Pinpoint the cell where the given text exists, returning its (X, Y) midpoint coordinate. 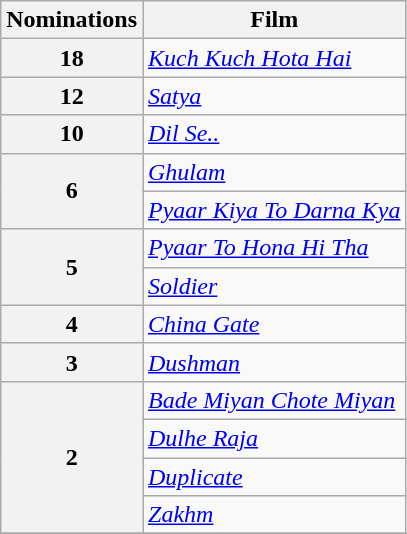
5 (72, 267)
4 (72, 324)
China Gate (274, 324)
10 (72, 134)
Ghulam (274, 172)
Duplicate (274, 477)
2 (72, 457)
Zakhm (274, 515)
6 (72, 191)
3 (72, 362)
Bade Miyan Chote Miyan (274, 400)
Kuch Kuch Hota Hai (274, 58)
Satya (274, 96)
Dulhe Raja (274, 438)
18 (72, 58)
Pyaar To Hona Hi Tha (274, 248)
Dushman (274, 362)
Nominations (72, 20)
12 (72, 96)
Soldier (274, 286)
Dil Se.. (274, 134)
Pyaar Kiya To Darna Kya (274, 210)
Film (274, 20)
